From the cell containing the given text, extract its center point as (X, Y) coordinate. 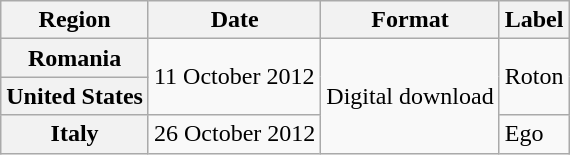
Label (534, 20)
Format (410, 20)
26 October 2012 (234, 134)
United States (75, 96)
Roton (534, 77)
Italy (75, 134)
11 October 2012 (234, 77)
Digital download (410, 96)
Ego (534, 134)
Region (75, 20)
Romania (75, 58)
Date (234, 20)
